Extract the [X, Y] coordinate from the center of the cell holding the provided text.  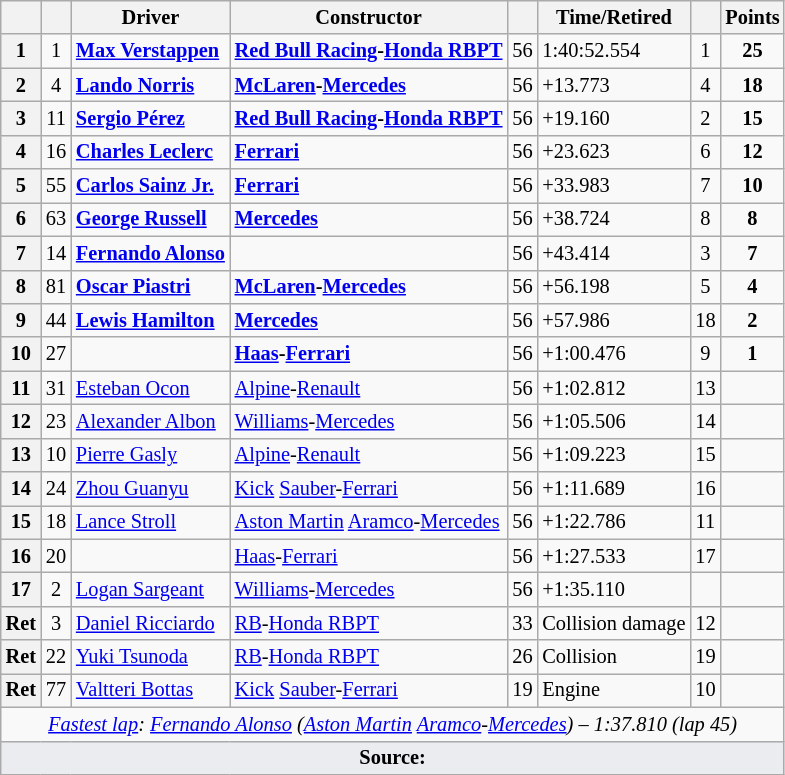
Zhou Guanyu [150, 489]
77 [56, 690]
22 [56, 657]
Points [752, 17]
Carlos Sainz Jr. [150, 186]
+33.983 [614, 186]
44 [56, 320]
+38.724 [614, 219]
+1:00.476 [614, 354]
Lance Stroll [150, 522]
Source: [393, 758]
+1:09.223 [614, 455]
26 [522, 657]
Esteban Ocon [150, 388]
Constructor [369, 17]
George Russell [150, 219]
+56.198 [614, 287]
Charles Leclerc [150, 152]
Driver [150, 17]
+19.160 [614, 118]
Yuki Tsunoda [150, 657]
+1:27.533 [614, 556]
Max Verstappen [150, 51]
Valtteri Bottas [150, 690]
Oscar Piastri [150, 287]
Logan Sargeant [150, 589]
Time/Retired [614, 17]
24 [56, 489]
33 [522, 623]
+1:11.689 [614, 489]
1:40:52.554 [614, 51]
Fernando Alonso [150, 253]
20 [56, 556]
Lewis Hamilton [150, 320]
+13.773 [614, 85]
Alexander Albon [150, 421]
Sergio Pérez [150, 118]
81 [56, 287]
Daniel Ricciardo [150, 623]
+1:35.110 [614, 589]
27 [56, 354]
Collision damage [614, 623]
55 [56, 186]
Fastest lap: Fernando Alonso (Aston Martin Aramco-Mercedes) – 1:37.810 (lap 45) [393, 724]
Aston Martin Aramco-Mercedes [369, 522]
+57.986 [614, 320]
+43.414 [614, 253]
+1:02.812 [614, 388]
+1:22.786 [614, 522]
+1:05.506 [614, 421]
Collision [614, 657]
25 [752, 51]
23 [56, 421]
Pierre Gasly [150, 455]
Engine [614, 690]
+23.623 [614, 152]
31 [56, 388]
63 [56, 219]
Lando Norris [150, 85]
